Return (X, Y) of the center of cell containing provided text 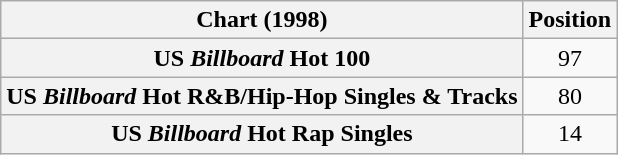
Chart (1998) (262, 20)
US Billboard Hot Rap Singles (262, 134)
US Billboard Hot 100 (262, 58)
80 (570, 96)
14 (570, 134)
US Billboard Hot R&B/Hip-Hop Singles & Tracks (262, 96)
97 (570, 58)
Position (570, 20)
